Search for the cell housing the specified text and yield its (X, Y) center coordinate. 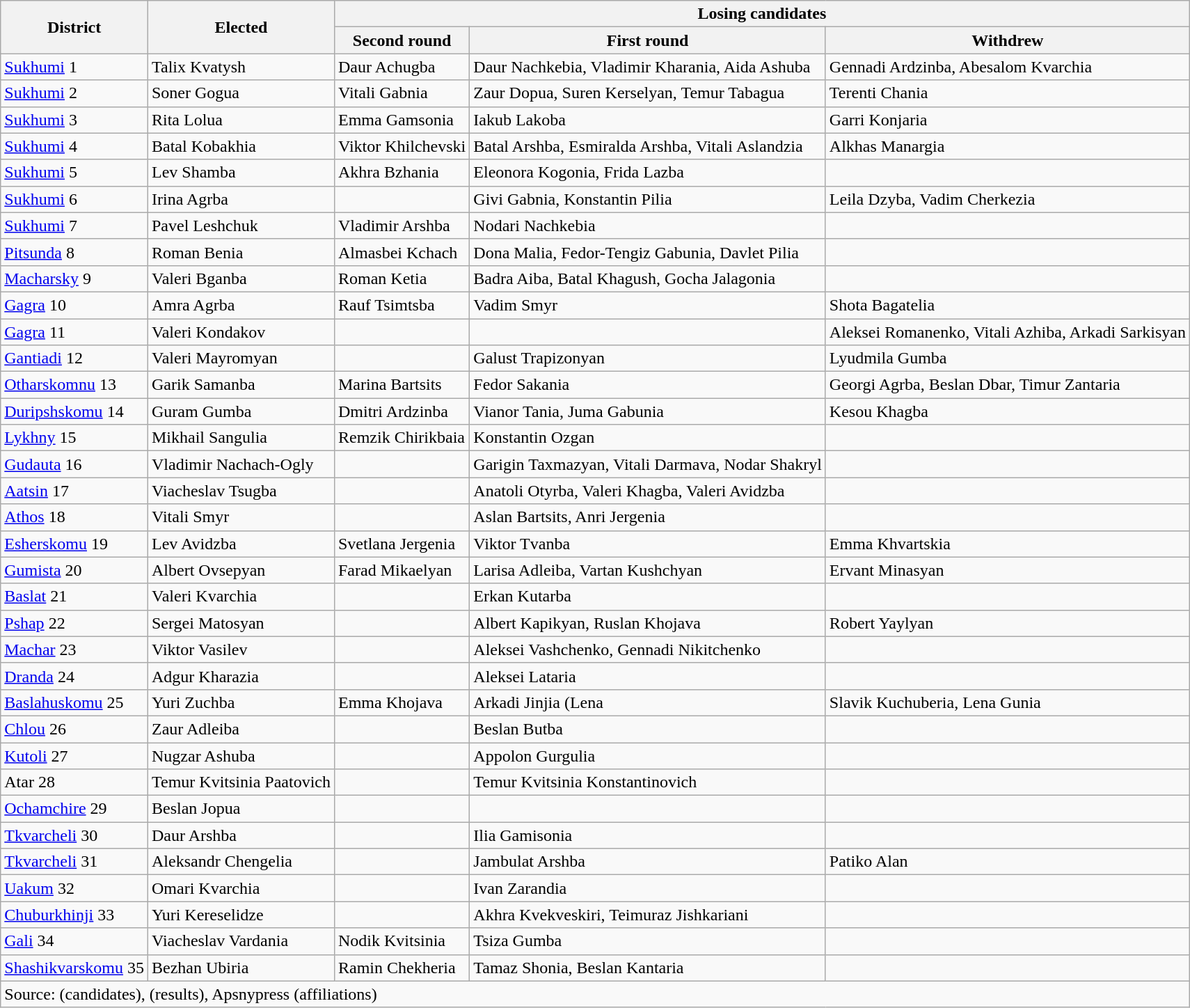
Sukhumi 4 (74, 146)
Nugzar Ashuba (241, 755)
Macharsky 9 (74, 278)
Svetlana Jergenia (402, 544)
Sukhumi 3 (74, 120)
Rita Lolua (241, 120)
Farad Mikaelyan (402, 570)
Zaur Adleiba (241, 729)
Uakum 32 (74, 888)
Amra Agrba (241, 305)
Baslahuskomu 25 (74, 702)
Gantiadi 12 (74, 359)
Gudauta 16 (74, 464)
Aleksandr Chengelia (241, 862)
Tsiza Gumba (648, 941)
Nodik Kvitsinia (402, 941)
Leila Dzyba, Vadim Cherkezia (1008, 199)
Aslan Bartsits, Anri Jergenia (648, 517)
Beslan Jopua (241, 809)
Ilia Gamisonia (648, 835)
Akhra Kvekveskiri, Teimuraz Jishkariani (648, 915)
Arkadi Jinjia (Lena (648, 702)
District (74, 27)
Soner Gogua (241, 93)
Ochamchire 29 (74, 809)
Valeri Mayromyan (241, 359)
Emma Khvartskia (1008, 544)
Daur Achugba (402, 67)
Vitali Gabnia (402, 93)
Lykhny 15 (74, 438)
Nodari Nachkebia (648, 226)
Ramin Chekheria (402, 968)
Kutoli 27 (74, 755)
Batal Arshba, Esmiralda Arshba, Vitali Aslandzia (648, 146)
Valeri Bganba (241, 278)
Pitsunda 8 (74, 252)
Badra Aiba, Batal Khagush, Gocha Jalagonia (648, 278)
Lev Avidzba (241, 544)
Viktor Vasilev (241, 649)
Viktor Tvanba (648, 544)
Emma Gamsonia (402, 120)
Garigin Taxmazyan, Vitali Darmava, Nodar Shakryl (648, 464)
Akhra Bzhania (402, 173)
Fedor Sakania (648, 385)
Garik Samanba (241, 385)
Sukhumi 2 (74, 93)
Withdrew (1008, 40)
Iakub Lakoba (648, 120)
Aleksei Lataria (648, 676)
Aleksei Romanenko, Vitali Azhiba, Arkadi Sarkisyan (1008, 332)
Gumista 20 (74, 570)
Chuburkhinji 33 (74, 915)
Lev Shamba (241, 173)
Otharskomnu 13 (74, 385)
Gennadi Ardzinba, Abesalom Kvarchia (1008, 67)
Machar 23 (74, 649)
Robert Yaylyan (1008, 623)
Kesou Khagba (1008, 411)
Sukhumi 1 (74, 67)
Larisa Adleiba, Vartan Kushchyan (648, 570)
Roman Benia (241, 252)
Garri Konjaria (1008, 120)
Duripshskomu 14 (74, 411)
Valeri Kondakov (241, 332)
Second round (402, 40)
Irina Agrba (241, 199)
Elected (241, 27)
Pavel Leshchuk (241, 226)
Vladimir Nachach-Ogly (241, 464)
Temur Kvitsinia Paatovich (241, 782)
Source: (candidates), (results), Apsnypress (affiliations) (596, 994)
Slavik Kuchuberia, Lena Gunia (1008, 702)
Sukhumi 6 (74, 199)
Galust Trapizonyan (648, 359)
Gali 34 (74, 941)
Viktor Khilchevski (402, 146)
Adgur Kharazia (241, 676)
Viacheslav Vardania (241, 941)
Dranda 24 (74, 676)
Appolon Gurgulia (648, 755)
Terenti Chania (1008, 93)
Remzik Chirikbaia (402, 438)
Emma Khojava (402, 702)
Yuri Kereselidze (241, 915)
Georgi Agrba, Beslan Dbar, Timur Zantaria (1008, 385)
Atar 28 (74, 782)
Ivan Zarandia (648, 888)
Tamaz Shonia, Beslan Kantaria (648, 968)
Konstantin Ozgan (648, 438)
Daur Arshba (241, 835)
Viacheslav Tsugba (241, 491)
Lyudmila Gumba (1008, 359)
Shashikvarskomu 35 (74, 968)
Temur Kvitsinia Konstantinovich (648, 782)
Zaur Dopua, Suren Kerselyan, Temur Tabagua (648, 93)
Sergei Matosyan (241, 623)
Erkan Kutarba (648, 597)
Ervant Minasyan (1008, 570)
Athos 18 (74, 517)
Aatsin 17 (74, 491)
Vitali Smyr (241, 517)
Givi Gabnia, Konstantin Pilia (648, 199)
Shota Bagatelia (1008, 305)
Marina Bartsits (402, 385)
Rauf Tsimtsba (402, 305)
Talix Kvatysh (241, 67)
Vianor Tania, Juma Gabunia (648, 411)
Eleonora Kogonia, Frida Lazba (648, 173)
Albert Kapikyan, Ruslan Khojava (648, 623)
Mikhail Sangulia (241, 438)
Dona Malia, Fedor-Tengiz Gabunia, Davlet Pilia (648, 252)
Pshap 22 (74, 623)
Omari Kvarchia (241, 888)
Losing candidates (761, 14)
Dmitri Ardzinba (402, 411)
Vladimir Arshba (402, 226)
Sukhumi 5 (74, 173)
Jambulat Arshba (648, 862)
Tkvarcheli 30 (74, 835)
Yuri Zuchba (241, 702)
Aleksei Vashchenko, Gennadi Nikitchenko (648, 649)
Chlou 26 (74, 729)
Bezhan Ubiria (241, 968)
Almasbei Kchach (402, 252)
First round (648, 40)
Patiko Alan (1008, 862)
Baslat 21 (74, 597)
Roman Ketia (402, 278)
Anatoli Otyrba, Valeri Khagba, Valeri Avidzba (648, 491)
Vadim Smyr (648, 305)
Daur Nachkebia, Vladimir Kharania, Aida Ashuba (648, 67)
Batal Kobakhia (241, 146)
Gagra 11 (74, 332)
Alkhas Manargia (1008, 146)
Albert Ovsepyan (241, 570)
Tkvarcheli 31 (74, 862)
Valeri Kvarchia (241, 597)
Esherskomu 19 (74, 544)
Guram Gumba (241, 411)
Gagra 10 (74, 305)
Beslan Butba (648, 729)
Sukhumi 7 (74, 226)
